Locate the cell with the specified text and output its [X, Y] center coordinate. 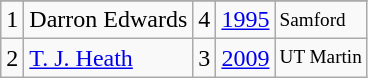
3 [204, 58]
2 [12, 58]
T. J. Heath [108, 58]
UT Martin [320, 58]
1 [12, 20]
4 [204, 20]
Samford [320, 20]
Darron Edwards [108, 20]
2009 [246, 58]
1995 [246, 20]
